Provide the (X, Y) coordinate of the cell's center where the given text is located.  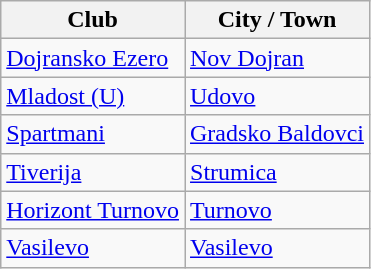
Horizont Turnovo (93, 210)
Club (93, 20)
Turnovo (276, 210)
Dojransko Ezero (93, 58)
Strumica (276, 172)
Nov Dojran (276, 58)
Tiverija (93, 172)
Spartmani (93, 134)
Mladost (U) (93, 96)
Udovo (276, 96)
Gradsko Baldovci (276, 134)
City / Town (276, 20)
